Locate the cell with the specified text and output its (X, Y) center coordinate. 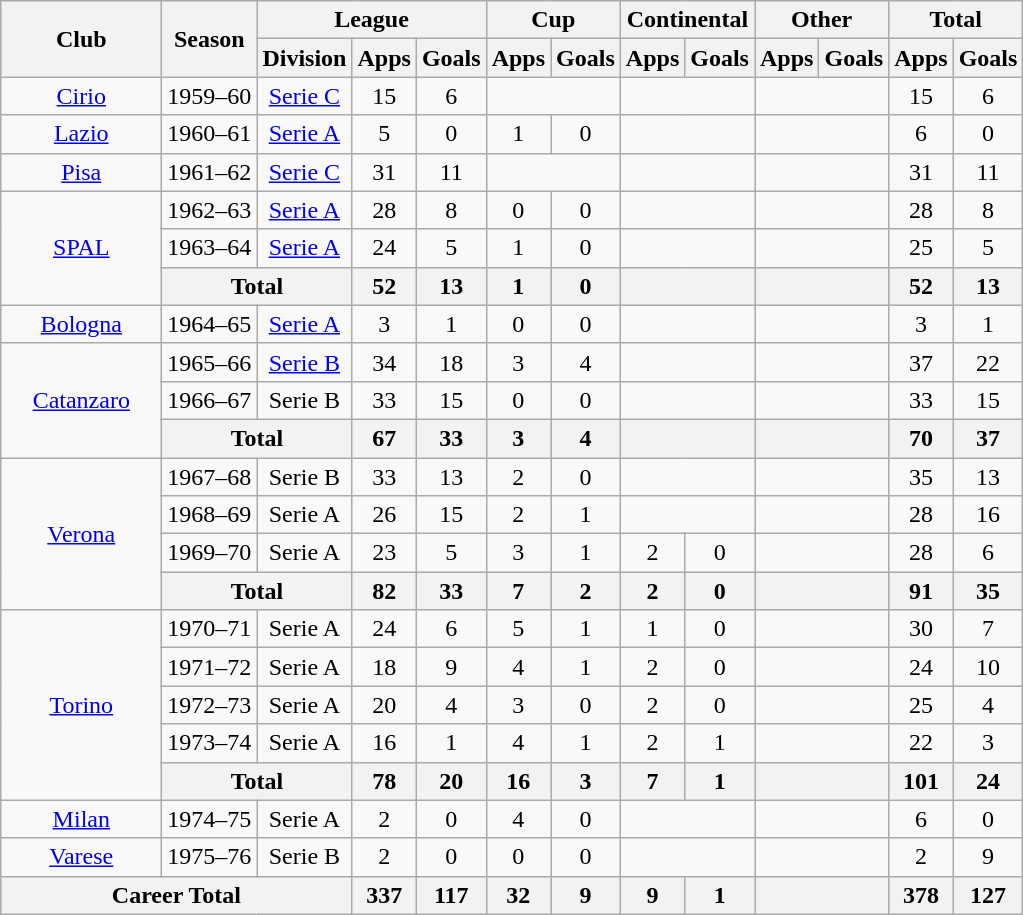
1973–74 (210, 743)
1970–71 (210, 629)
Club (82, 39)
1961–62 (210, 172)
Varese (82, 857)
Career Total (176, 895)
30 (921, 629)
34 (384, 362)
78 (384, 781)
10 (988, 667)
1968–69 (210, 515)
82 (384, 591)
32 (518, 895)
127 (988, 895)
1969–70 (210, 553)
337 (384, 895)
67 (384, 438)
1971–72 (210, 667)
26 (384, 515)
70 (921, 438)
Milan (82, 819)
378 (921, 895)
Bologna (82, 324)
Division (304, 58)
Cup (553, 20)
1959–60 (210, 96)
Season (210, 39)
Pisa (82, 172)
1967–68 (210, 477)
Torino (82, 705)
Lazio (82, 134)
Verona (82, 534)
1974–75 (210, 819)
101 (921, 781)
SPAL (82, 248)
1972–73 (210, 705)
Catanzaro (82, 400)
Continental (687, 20)
1965–66 (210, 362)
117 (451, 895)
1962–63 (210, 210)
1966–67 (210, 400)
1964–65 (210, 324)
1960–61 (210, 134)
91 (921, 591)
1975–76 (210, 857)
1963–64 (210, 248)
Cirio (82, 96)
Other (821, 20)
23 (384, 553)
League (372, 20)
